Detect which cell encompasses the target text, then output its (X, Y) center coordinate. 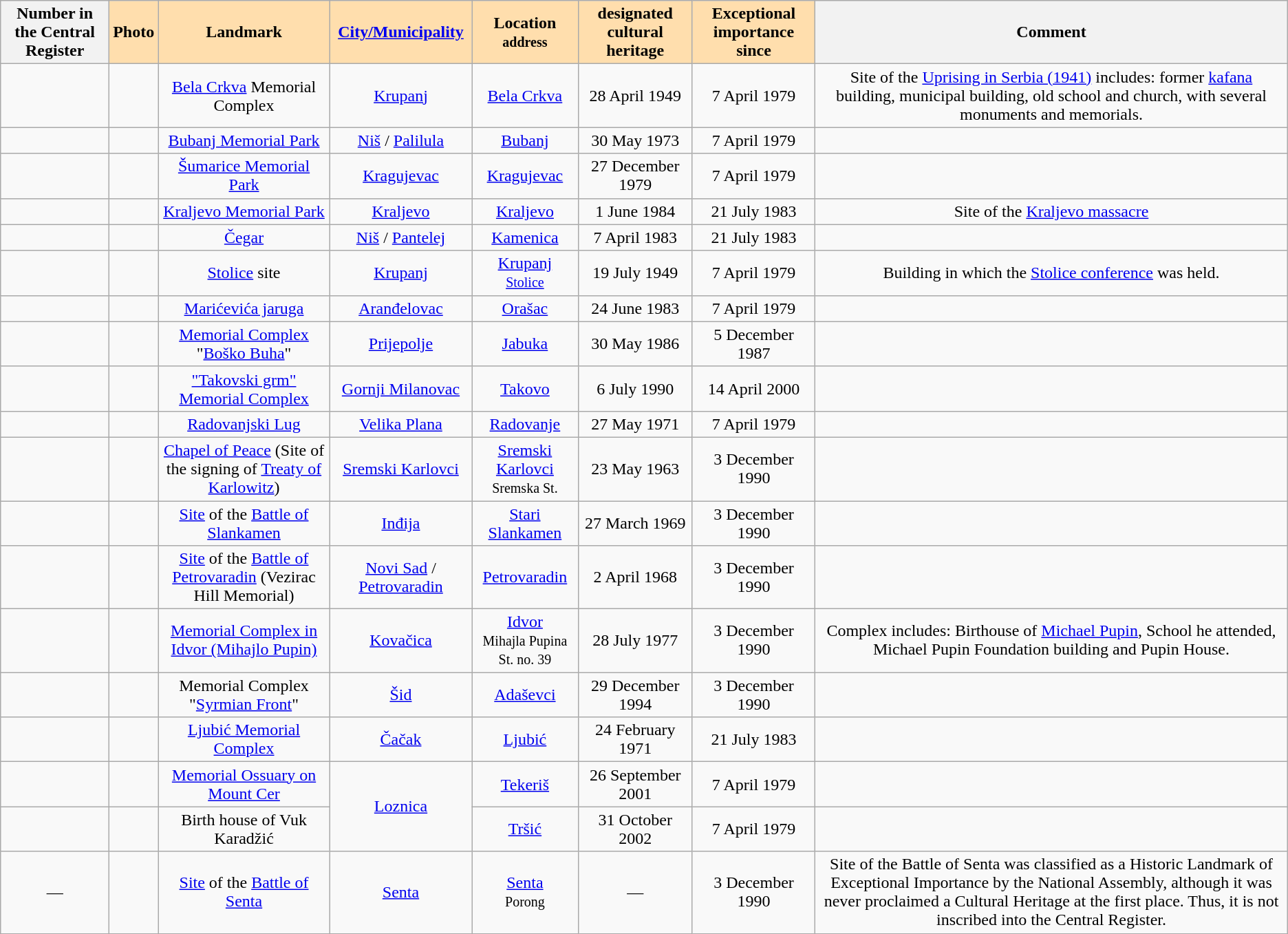
6 July 1990 (635, 388)
Jabuka (526, 344)
Šumarice Memorial Park (244, 176)
Photo (133, 32)
30 May 1986 (635, 344)
Landmark (244, 32)
Ljubić Memorial Complex (244, 739)
IdvorMihajla Pupina St. no. 39 (526, 641)
Locationaddress (526, 32)
Stari Slankamen (526, 523)
Memorial Ossuary on Mount Cer (244, 785)
Ljubić (526, 739)
Birth house of Vuk Karadžić (244, 829)
23 May 1963 (635, 469)
Memorial Complex in Idvor (Mihajlo Pupin) (244, 641)
Tekeriš (526, 785)
Sremski KarlovciSremska St. (526, 469)
26 September 2001 (635, 785)
Bubanj Memorial Park (244, 140)
designated cultural heritage (635, 32)
Bubanj (526, 140)
Adaševci (526, 695)
Kraljevo Memorial Park (244, 211)
Šid (400, 695)
Stolice site (244, 273)
Site of the Kraljevo massacre (1051, 211)
Velika Plana (400, 424)
Chapel of Peace (Site of the signing of Treaty of Karlowitz) (244, 469)
31 October 2002 (635, 829)
5 December 1987 (754, 344)
Petrovaradin (526, 577)
Tršić (526, 829)
Exceptional importance since (754, 32)
Radovanjski Lug (244, 424)
Memorial Complex "Syrmian Front" (244, 695)
27 March 1969 (635, 523)
Building in which the Stolice conference was held. (1051, 273)
24 February 1971 (635, 739)
Kamenica (526, 237)
Number in the Central Register (55, 32)
Comment (1051, 32)
City/Municipality (400, 32)
KrupanjStolice (526, 273)
Čegar (244, 237)
Takovo (526, 388)
Aranđelovac (400, 308)
27 May 1971 (635, 424)
Kovačica (400, 641)
Loznica (400, 807)
Niš / Pantelej (400, 237)
19 July 1949 (635, 273)
Marićevića jaruga (244, 308)
Site of the Battle of Slankamen (244, 523)
Sremski Karlovci (400, 469)
Memorial Complex "Boško Buha" (244, 344)
Gornji Milanovac (400, 388)
Niš / Palilula (400, 140)
Senta (400, 892)
Site of the Battle of Senta (244, 892)
Orašac (526, 308)
27 December 1979 (635, 176)
Complex includes: Birthouse of Michael Pupin, School he attended, Michael Pupin Foundation building and Pupin House. (1051, 641)
30 May 1973 (635, 140)
2 April 1968 (635, 577)
Bela Crkva Memorial Complex (244, 96)
Prijepolje (400, 344)
Čačak (400, 739)
28 July 1977 (635, 641)
"Takovski grm" Memorial Complex (244, 388)
1 June 1984 (635, 211)
Inđija (400, 523)
24 June 1983 (635, 308)
Bela Crkva (526, 96)
Radovanje (526, 424)
28 April 1949 (635, 96)
29 December 1994 (635, 695)
SentaPorong (526, 892)
Novi Sad / Petrovaradin (400, 577)
Site of the Battle of Petrovaradin (Vezirac Hill Memorial) (244, 577)
14 April 2000 (754, 388)
7 April 1983 (635, 237)
